Capture the cell that displays the provided text and extract its (X, Y) central coordinate. 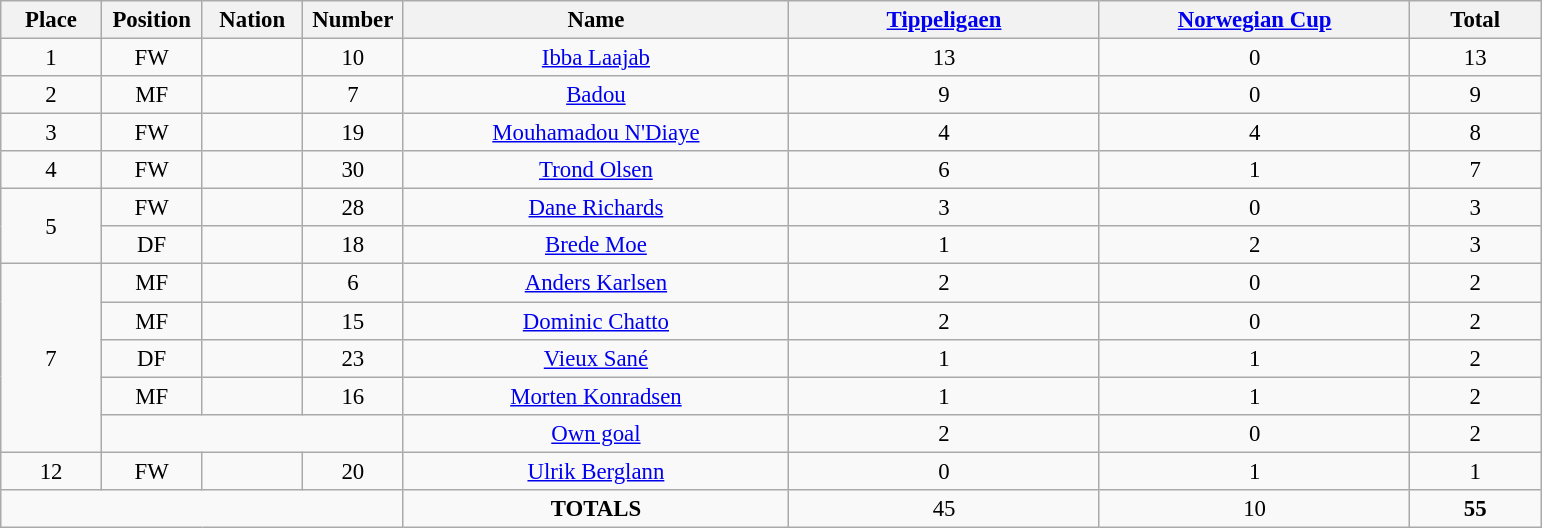
19 (354, 133)
12 (52, 471)
Total (1476, 20)
18 (354, 245)
Place (52, 20)
45 (944, 509)
Morten Konradsen (596, 396)
Name (596, 20)
Brede Moe (596, 245)
Dane Richards (596, 208)
Badou (596, 95)
Ibba Laajab (596, 58)
Norwegian Cup (1254, 20)
16 (354, 396)
Nation (252, 20)
55 (1476, 509)
Vieux Sané (596, 358)
TOTALS (596, 509)
Mouhamadou N'Diaye (596, 133)
8 (1476, 133)
Number (354, 20)
Dominic Chatto (596, 321)
30 (354, 170)
Anders Karlsen (596, 283)
Position (152, 20)
Tippeligaen (944, 20)
20 (354, 471)
Ulrik Berglann (596, 471)
5 (52, 226)
Own goal (596, 433)
28 (354, 208)
15 (354, 321)
23 (354, 358)
Trond Olsen (596, 170)
